Output the (X, Y) coordinate of the center of the cell containing the given text.  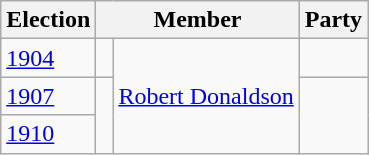
Party (333, 20)
1907 (48, 96)
Election (48, 20)
1910 (48, 134)
Robert Donaldson (206, 96)
Member (198, 20)
1904 (48, 58)
